Find where the given text appears and provide that cell's center as (X, Y) coordinate. 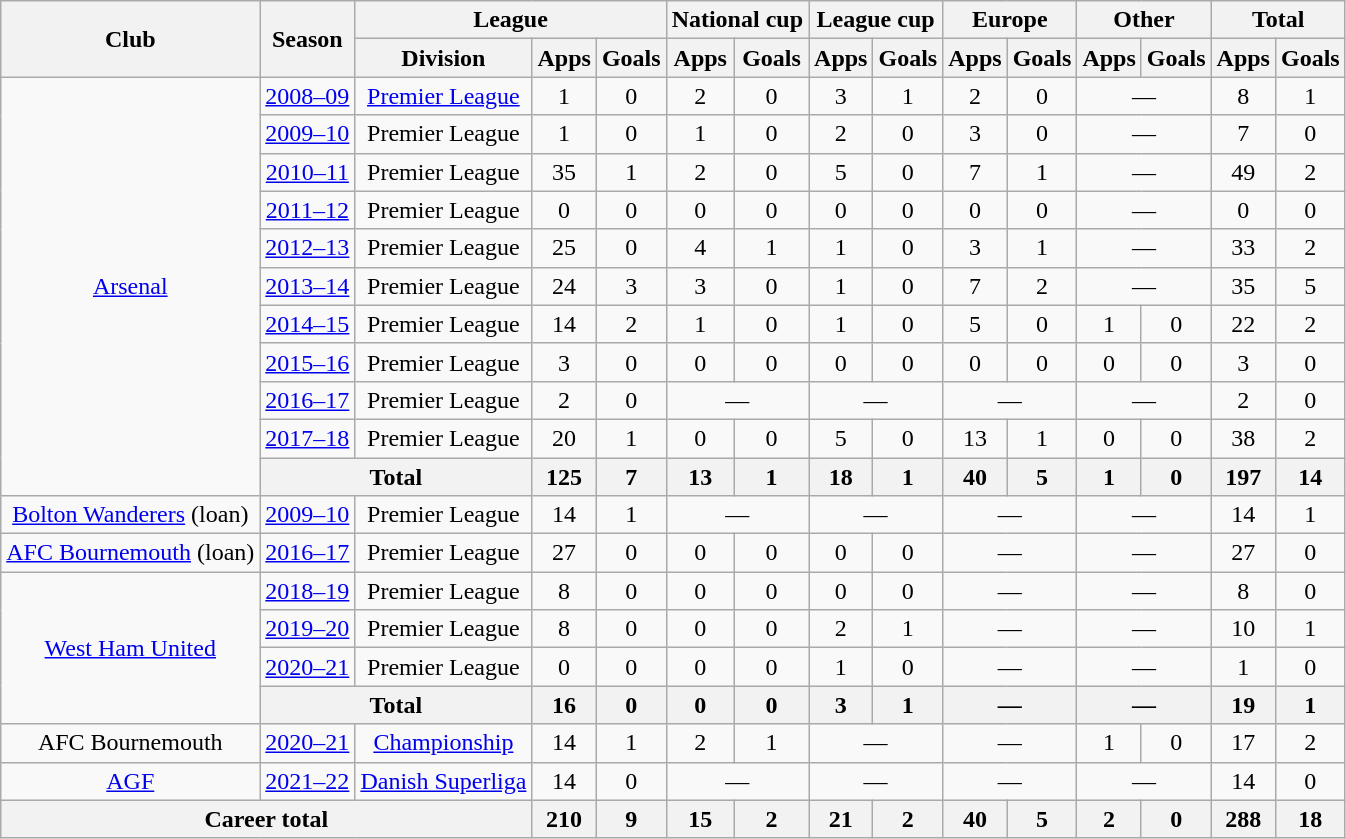
33 (1243, 248)
AFC Bournemouth (loan) (130, 553)
2014–15 (308, 324)
21 (841, 819)
2012–13 (308, 248)
Bolton Wanderers (loan) (130, 515)
National cup (737, 20)
17 (1243, 743)
19 (1243, 705)
Career total (266, 819)
League (510, 20)
AGF (130, 781)
22 (1243, 324)
League cup (876, 20)
10 (1243, 629)
Danish Superliga (444, 781)
West Ham United (130, 648)
Championship (444, 743)
Season (308, 39)
4 (700, 248)
197 (1243, 477)
AFC Bournemouth (130, 743)
Club (130, 39)
2021–22 (308, 781)
125 (564, 477)
2018–19 (308, 591)
9 (631, 819)
2013–14 (308, 286)
15 (700, 819)
Division (444, 58)
25 (564, 248)
2017–18 (308, 438)
288 (1243, 819)
49 (1243, 172)
Europe (1010, 20)
210 (564, 819)
Other (1144, 20)
2011–12 (308, 210)
2010–11 (308, 172)
2015–16 (308, 362)
16 (564, 705)
20 (564, 438)
38 (1243, 438)
2019–20 (308, 629)
Arsenal (130, 286)
24 (564, 286)
2008–09 (308, 96)
